Provide the [x, y] coordinate of the cell's center where the given text is located.  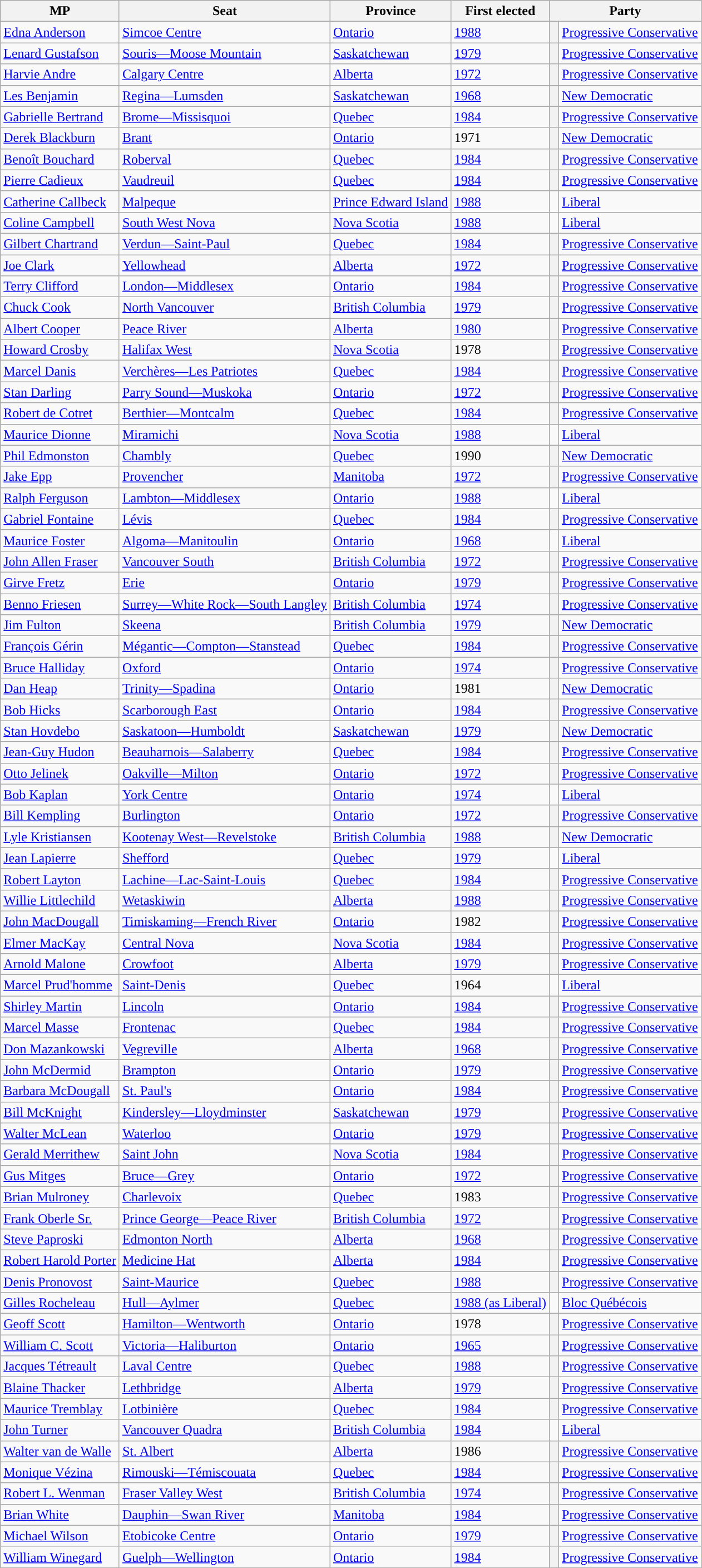
Saint John [225, 1155]
1988 (as Liberal) [500, 1303]
Lyle Kristiansen [60, 837]
William Winegard [60, 1557]
Walter van de Walle [60, 1451]
Bob Hicks [60, 710]
Chuck Cook [60, 308]
Brian White [60, 1515]
Geoff Scott [60, 1324]
Maurice Foster [60, 540]
Mégantic—Compton—Stanstead [225, 647]
Bill McKnight [60, 1112]
Parry Sound—Muskoka [225, 392]
Province [390, 11]
1981 [500, 689]
Phil Edmonston [60, 456]
Albert Cooper [60, 329]
Chambly [225, 456]
Benno Friesen [60, 604]
1986 [500, 1451]
Bruce—Grey [225, 1176]
Walter McLean [60, 1133]
1990 [500, 456]
Verdun—Saint-Paul [225, 244]
Roberval [225, 159]
Terry Clifford [60, 287]
Marcel Masse [60, 1028]
Harvie Andre [60, 75]
Derek Blackburn [60, 138]
Don Mazankowski [60, 1049]
Vaudreuil [225, 180]
Gilbert Chartrand [60, 244]
Saint-Maurice [225, 1281]
Robert de Cotret [60, 413]
Yellowhead [225, 265]
Marcel Prud'homme [60, 985]
Jacques Tétreault [60, 1367]
Oakville—Milton [225, 773]
Miramichi [225, 435]
Joe Clark [60, 265]
Calgary Centre [225, 75]
Gerald Merrithew [60, 1155]
Brome—Missisquoi [225, 117]
Lambton—Middlesex [225, 498]
1982 [500, 921]
Wetaskiwin [225, 900]
Frontenac [225, 1028]
Timiskaming—French River [225, 921]
Lévis [225, 519]
Maurice Tremblay [60, 1409]
1980 [500, 329]
Robert Layton [60, 879]
Girve Fretz [60, 583]
Lincoln [225, 1007]
Souris—Moose Mountain [225, 53]
Brant [225, 138]
Saskatoon—Humboldt [225, 731]
John MacDougall [60, 921]
Marcel Danis [60, 371]
Lethbridge [225, 1388]
Victoria—Haliburton [225, 1345]
Dauphin—Swan River [225, 1515]
Guelph—Wellington [225, 1557]
Lenard Gustafson [60, 53]
1964 [500, 985]
Verchères—Les Patriotes [225, 371]
Berthier—Montcalm [225, 413]
Shirley Martin [60, 1007]
Shefford [225, 858]
First elected [500, 11]
Ralph Ferguson [60, 498]
Crowfoot [225, 964]
Howard Crosby [60, 350]
Kootenay West—Revelstoke [225, 837]
Waterloo [225, 1133]
François Gérin [60, 647]
Vancouver South [225, 561]
Frank Oberle Sr. [60, 1218]
Monique Vézina [60, 1472]
John McDermid [60, 1070]
Bloc Québécois [630, 1303]
Beauharnois—Salaberry [225, 752]
St. Albert [225, 1451]
Gabriel Fontaine [60, 519]
1971 [500, 138]
Provencher [225, 477]
Jim Fulton [60, 625]
Bruce Halliday [60, 668]
Party [625, 11]
Willie Littlechild [60, 900]
Erie [225, 583]
Elmer MacKay [60, 943]
Hamilton—Wentworth [225, 1324]
Simcoe Centre [225, 32]
Gus Mitges [60, 1176]
Otto Jelinek [60, 773]
Jake Epp [60, 477]
Bob Kaplan [60, 795]
Lachine—Lac-Saint-Louis [225, 879]
1983 [500, 1197]
Vancouver Quadra [225, 1430]
Seat [225, 11]
Edmonton North [225, 1239]
Pierre Cadieux [60, 180]
Robert Harold Porter [60, 1260]
Trinity—Spadina [225, 689]
MP [60, 11]
Peace River [225, 329]
Maurice Dionne [60, 435]
Surrey—White Rock—South Langley [225, 604]
Barbara McDougall [60, 1091]
Skeena [225, 625]
Benoît Bouchard [60, 159]
Prince George—Peace River [225, 1218]
Michael Wilson [60, 1536]
Jean-Guy Hudon [60, 752]
London—Middlesex [225, 287]
York Centre [225, 795]
Fraser Valley West [225, 1493]
Burlington [225, 816]
Steve Paproski [60, 1239]
Robert L. Wenman [60, 1493]
Vegreville [225, 1049]
Catherine Callbeck [60, 201]
Jean Lapierre [60, 858]
Dan Heap [60, 689]
Gilles Rocheleau [60, 1303]
Scarborough East [225, 710]
Brian Mulroney [60, 1197]
Oxford [225, 668]
Prince Edward Island [390, 201]
Lotbinière [225, 1409]
Blaine Thacker [60, 1388]
South West Nova [225, 223]
John Allen Fraser [60, 561]
Arnold Malone [60, 964]
Les Benjamin [60, 96]
William C. Scott [60, 1345]
Rimouski—Témiscouata [225, 1472]
Coline Campbell [60, 223]
St. Paul's [225, 1091]
Halifax West [225, 350]
Gabrielle Bertrand [60, 117]
Stan Darling [60, 392]
Laval Centre [225, 1367]
North Vancouver [225, 308]
Central Nova [225, 943]
Denis Pronovost [60, 1281]
Kindersley—Lloydminster [225, 1112]
Bill Kempling [60, 816]
Brampton [225, 1070]
Medicine Hat [225, 1260]
Saint-Denis [225, 985]
Malpeque [225, 201]
Charlevoix [225, 1197]
1965 [500, 1345]
Etobicoke Centre [225, 1536]
Algoma—Manitoulin [225, 540]
Regina—Lumsden [225, 96]
Hull—Aylmer [225, 1303]
Edna Anderson [60, 32]
Stan Hovdebo [60, 731]
John Turner [60, 1430]
